Output the [x, y] coordinate of the center of the cell containing the given text.  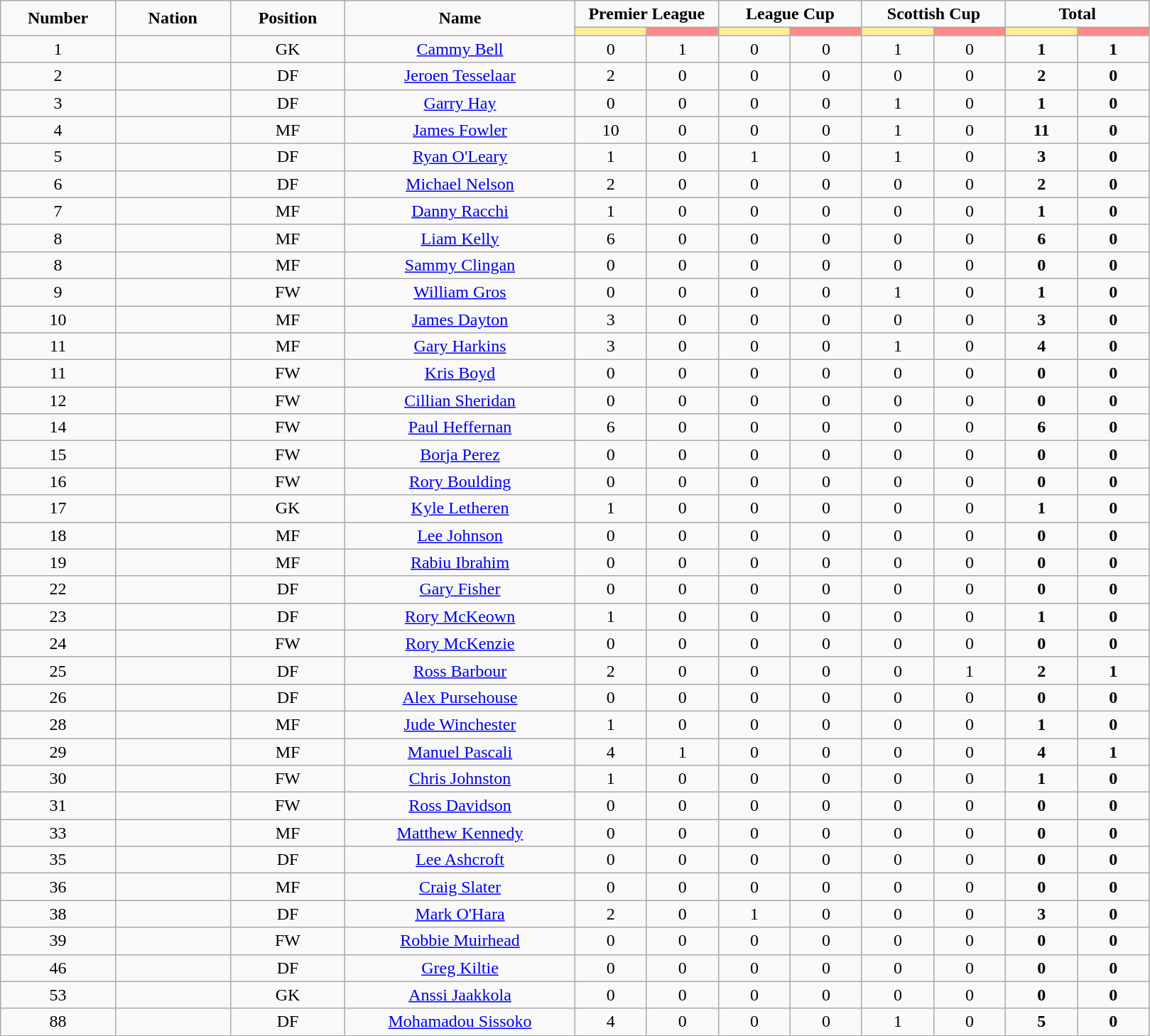
Manuel Pascali [460, 752]
Rabiu Ibrahim [460, 562]
Greg Kiltie [460, 968]
Craig Slater [460, 887]
William Gros [460, 292]
Premier League [646, 14]
Rory Boulding [460, 481]
Danny Racchi [460, 211]
Matthew Kennedy [460, 833]
88 [58, 1022]
Cammy Bell [460, 49]
Liam Kelly [460, 238]
Mark O'Hara [460, 914]
Scottish Cup [933, 14]
9 [58, 292]
Alex Pursehouse [460, 697]
Jeroen Tesselaar [460, 76]
38 [58, 914]
Jude Winchester [460, 724]
Nation [173, 18]
19 [58, 562]
Kyle Letheren [460, 508]
Paul Heffernan [460, 427]
12 [58, 400]
Borja Perez [460, 454]
Gary Harkins [460, 347]
Ryan O'Leary [460, 157]
15 [58, 454]
36 [58, 887]
17 [58, 508]
Robbie Muirhead [460, 941]
29 [58, 752]
Number [58, 18]
Ross Davidson [460, 806]
35 [58, 860]
Kris Boyd [460, 373]
Ross Barbour [460, 670]
24 [58, 643]
26 [58, 697]
33 [58, 833]
Lee Johnson [460, 535]
Position [288, 18]
18 [58, 535]
Cillian Sheridan [460, 400]
Michael Nelson [460, 184]
Sammy Clingan [460, 265]
James Fowler [460, 130]
Rory McKeown [460, 616]
25 [58, 670]
39 [58, 941]
Rory McKenzie [460, 643]
Name [460, 18]
23 [58, 616]
16 [58, 481]
James Dayton [460, 319]
46 [58, 968]
28 [58, 724]
31 [58, 806]
30 [58, 779]
53 [58, 995]
Chris Johnston [460, 779]
14 [58, 427]
Garry Hay [460, 103]
Gary Fisher [460, 589]
League Cup [790, 14]
Lee Ashcroft [460, 860]
22 [58, 589]
Total [1078, 14]
Mohamadou Sissoko [460, 1022]
Anssi Jaakkola [460, 995]
7 [58, 211]
